Extract the (x, y) coordinate from the center of the cell holding the provided text.  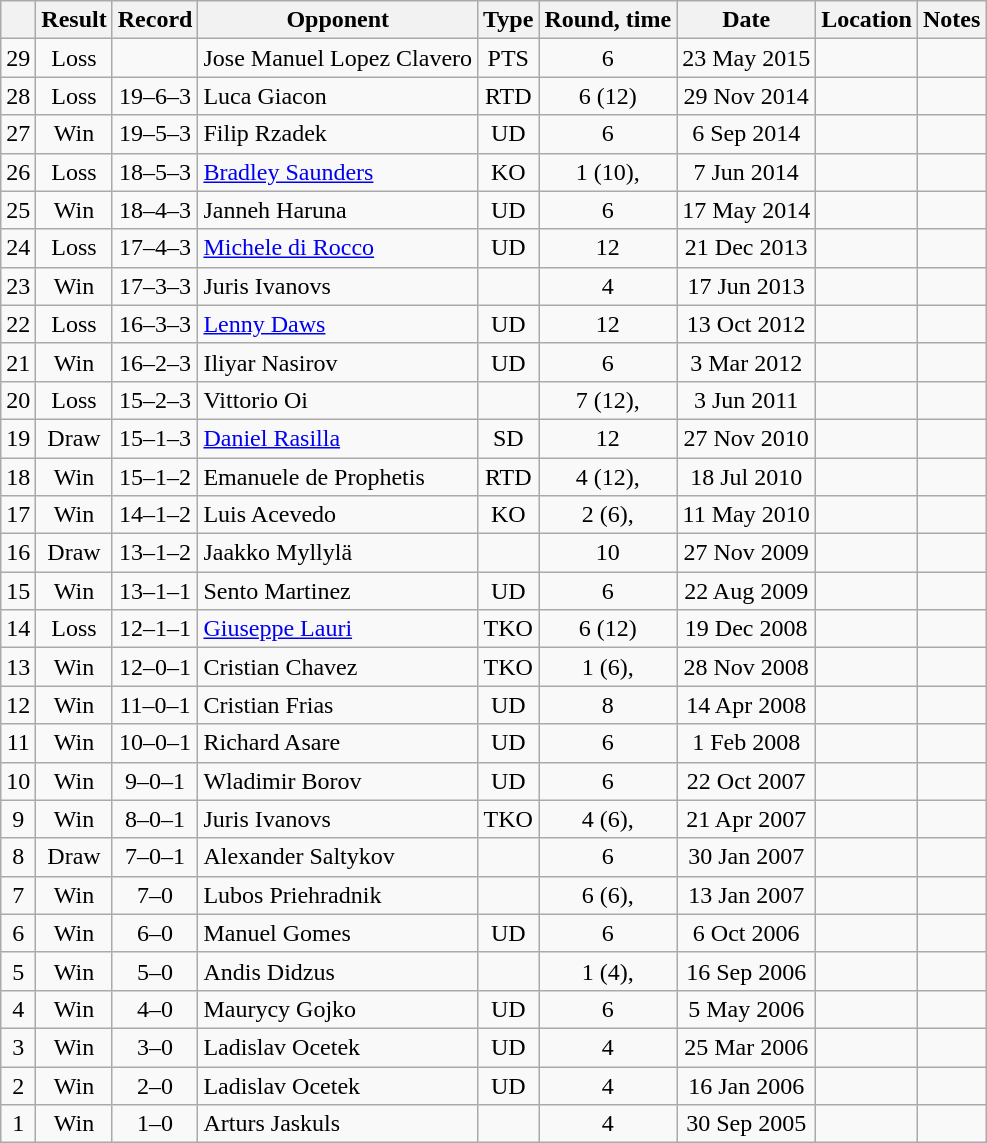
15–1–3 (155, 438)
12–0–1 (155, 667)
12–1–1 (155, 629)
27 Nov 2009 (746, 553)
24 (18, 248)
18–5–3 (155, 172)
1 (10), (608, 172)
Luca Giacon (338, 96)
17–4–3 (155, 248)
15 (18, 591)
7 (18, 895)
21 Dec 2013 (746, 248)
Janneh Haruna (338, 210)
Vittorio Oi (338, 400)
17 Jun 2013 (746, 286)
5 (18, 971)
27 (18, 134)
Emanuele de Prophetis (338, 477)
17–3–3 (155, 286)
Lenny Daws (338, 324)
Cristian Chavez (338, 667)
Andis Didzus (338, 971)
6 Sep 2014 (746, 134)
Opponent (338, 20)
13–1–2 (155, 553)
17 (18, 515)
13 Oct 2012 (746, 324)
9–0–1 (155, 781)
6 (6), (608, 895)
5–0 (155, 971)
16–3–3 (155, 324)
7 (12), (608, 400)
Iliyar Nasirov (338, 362)
7 Jun 2014 (746, 172)
Cristian Frias (338, 705)
28 (18, 96)
20 (18, 400)
28 Nov 2008 (746, 667)
17 May 2014 (746, 210)
Filip Rzadek (338, 134)
7–0–1 (155, 857)
PTS (508, 58)
23 (18, 286)
21 Apr 2007 (746, 819)
Type (508, 20)
13 (18, 667)
Date (746, 20)
29 (18, 58)
2 (6), (608, 515)
Bradley Saunders (338, 172)
Alexander Saltykov (338, 857)
Location (867, 20)
3 Mar 2012 (746, 362)
Manuel Gomes (338, 933)
1 (6), (608, 667)
30 Jan 2007 (746, 857)
3–0 (155, 1047)
19 Dec 2008 (746, 629)
25 (18, 210)
9 (18, 819)
19–6–3 (155, 96)
14–1–2 (155, 515)
19 (18, 438)
Daniel Rasilla (338, 438)
Result (74, 20)
16–2–3 (155, 362)
22 (18, 324)
Jose Manuel Lopez Clavero (338, 58)
16 (18, 553)
Giuseppe Lauri (338, 629)
29 Nov 2014 (746, 96)
1–0 (155, 1124)
11–0–1 (155, 705)
10–0–1 (155, 743)
18–4–3 (155, 210)
Sento Martinez (338, 591)
4–0 (155, 1009)
11 May 2010 (746, 515)
14 Apr 2008 (746, 705)
30 Sep 2005 (746, 1124)
19–5–3 (155, 134)
Maurycy Gojko (338, 1009)
3 Jun 2011 (746, 400)
6–0 (155, 933)
Arturs Jaskuls (338, 1124)
8–0–1 (155, 819)
27 Nov 2010 (746, 438)
18 (18, 477)
Wladimir Borov (338, 781)
21 (18, 362)
Luis Acevedo (338, 515)
Notes (951, 20)
18 Jul 2010 (746, 477)
1 (4), (608, 971)
1 Feb 2008 (746, 743)
2–0 (155, 1085)
4 (6), (608, 819)
22 Oct 2007 (746, 781)
23 May 2015 (746, 58)
14 (18, 629)
13–1–1 (155, 591)
Round, time (608, 20)
Record (155, 20)
22 Aug 2009 (746, 591)
16 Jan 2006 (746, 1085)
15–1–2 (155, 477)
11 (18, 743)
1 (18, 1124)
25 Mar 2006 (746, 1047)
3 (18, 1047)
15–2–3 (155, 400)
5 May 2006 (746, 1009)
6 Oct 2006 (746, 933)
Jaakko Myllylä (338, 553)
Richard Asare (338, 743)
SD (508, 438)
Lubos Priehradnik (338, 895)
Michele di Rocco (338, 248)
26 (18, 172)
4 (12), (608, 477)
2 (18, 1085)
16 Sep 2006 (746, 971)
13 Jan 2007 (746, 895)
7–0 (155, 895)
